Provide the [X, Y] coordinate of the cell's center where the given text is located.  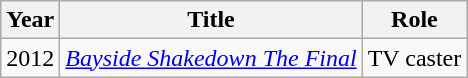
Title [211, 20]
Role [414, 20]
2012 [30, 58]
Year [30, 20]
TV caster [414, 58]
Bayside Shakedown The Final [211, 58]
